Locate the cell with the specified text and output its (X, Y) center coordinate. 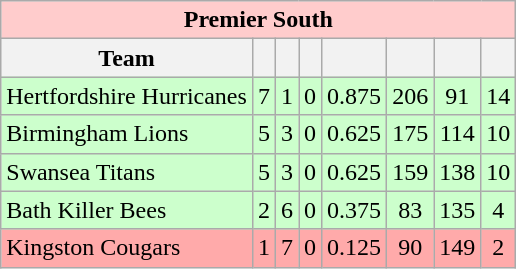
Premier South (258, 20)
0.375 (354, 210)
4 (498, 210)
0.125 (354, 248)
135 (458, 210)
Swansea Titans (127, 172)
206 (410, 96)
Birmingham Lions (127, 134)
Bath Killer Bees (127, 210)
14 (498, 96)
149 (458, 248)
90 (410, 248)
0.875 (354, 96)
114 (458, 134)
159 (410, 172)
175 (410, 134)
91 (458, 96)
Hertfordshire Hurricanes (127, 96)
83 (410, 210)
138 (458, 172)
6 (286, 210)
Kingston Cougars (127, 248)
Team (127, 58)
